Provide the (x, y) coordinate of the cell's center where the given text is located.  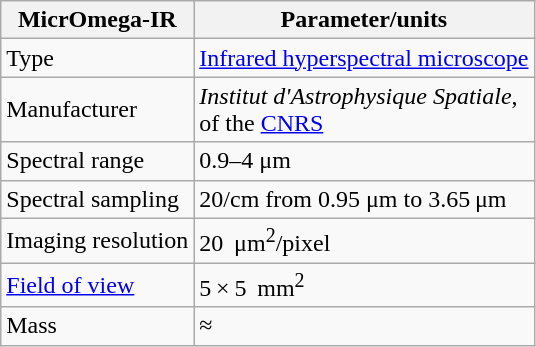
5 × 5 mm2 (364, 286)
Manufacturer (98, 110)
Field of view (98, 286)
Infrared hyperspectral microscope (364, 58)
20/cm from 0.95 μm to 3.65 μm (364, 199)
Imaging resolution (98, 240)
Spectral range (98, 161)
Spectral sampling (98, 199)
Parameter/units (364, 20)
Mass (98, 326)
20 μm2/pixel (364, 240)
Institut d'Astrophysique Spatiale,of the CNRS (364, 110)
MicrOmega-IR (98, 20)
≈ (364, 326)
Type (98, 58)
0.9–4 μm (364, 161)
